Return (X, Y) of the center of cell containing provided text 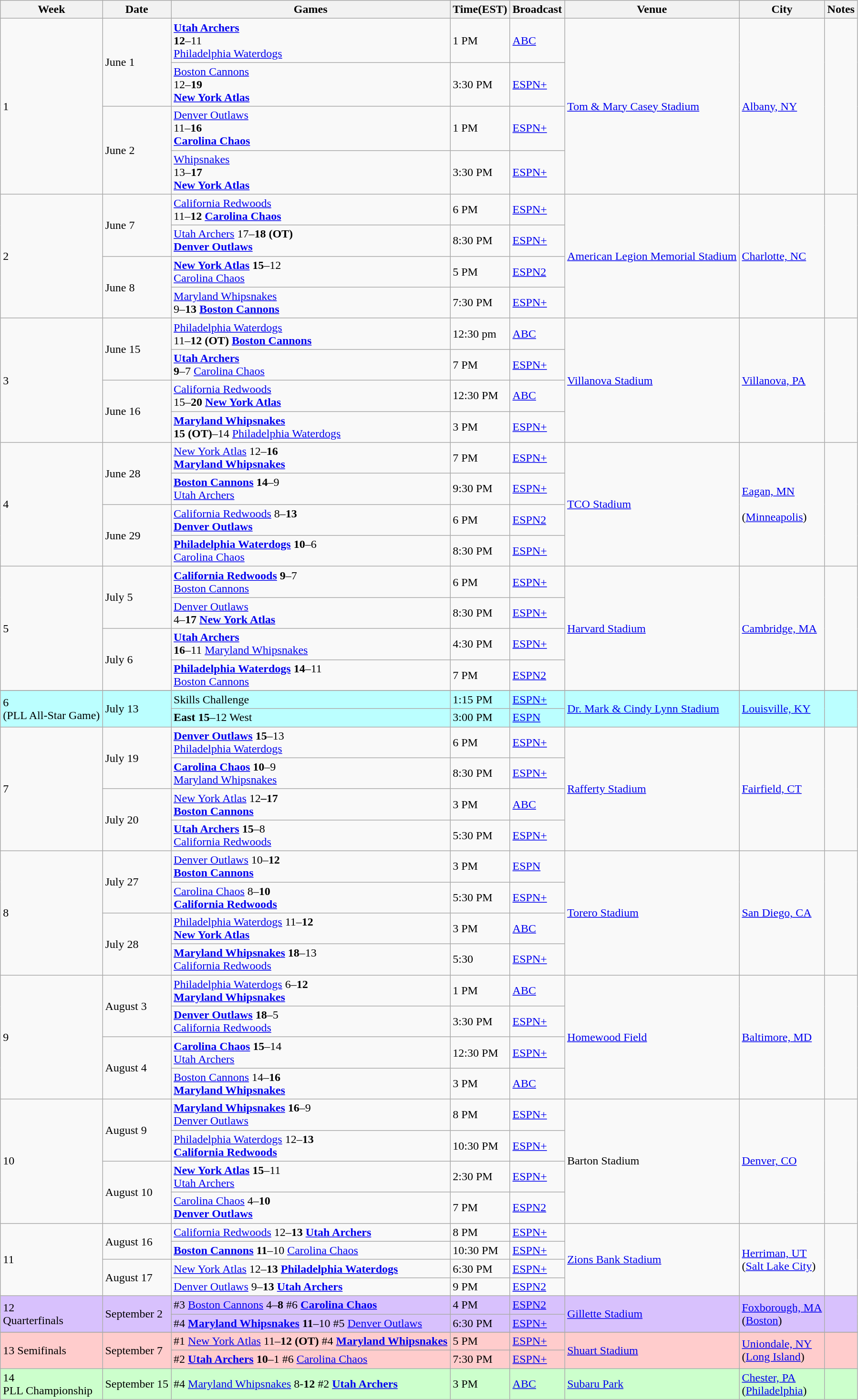
Philadelphia Waterdogs 10–6Carolina Chaos (311, 551)
Carolina Chaos 8–10California Redwoods (311, 897)
Villanova, PA (782, 380)
California Redwoods 9–7Boston Cannons (311, 582)
7 (52, 789)
Denver Outlaws 15–13Philadelphia Waterdogs (311, 742)
East 15–12 West (311, 718)
June 7 (137, 225)
Homewood Field (652, 1037)
Carolina Chaos 15–14Utah Archers (311, 1053)
4:30 PM (480, 644)
Utah Archers12–11Philadelphia Waterdogs (311, 41)
City (782, 10)
Eagan, MN(Minneapolis) (782, 504)
3 (52, 380)
Maryland Whipsnakes 16–9Denver Outlaws (311, 1115)
Denver Outlaws4–17 New York Atlas (311, 613)
4 PM (480, 1305)
Boston Cannons 14–9Utah Archers (311, 489)
8 (52, 913)
American Legion Memorial Stadium (652, 256)
Denver Outlaws 9–13 Utah Archers (311, 1287)
Foxborough, MA(Boston) (782, 1314)
Maryland Whipsnakes15 (OT)–14 Philadelphia Waterdogs (311, 426)
Boston Cannons 14–16Maryland Whipsnakes (311, 1083)
13 Semifinals (52, 1350)
Denver Outlaws11–16Carolina Chaos (311, 128)
Herriman, UT (Salt Lake City) (782, 1259)
9:30 PM (480, 489)
July 28 (137, 944)
Broadcast (537, 10)
California Redwoods 8–13Denver Outlaws (311, 520)
9 (52, 1037)
August 10 (137, 1192)
Week (52, 10)
San Diego, CA (782, 913)
July 5 (137, 597)
3:00 PM (480, 718)
#2 Utah Archers 10–1 #6 Carolina Chaos (311, 1359)
12:30 pm (480, 334)
Boston Cannons12–19New York Atlas (311, 84)
10 (52, 1161)
Fairfield, CT (782, 789)
California Redwoods 12–13 Utah Archers (311, 1232)
New York Atlas 15–11Utah Archers (311, 1177)
Chester, PA (Philadelphia) (782, 1384)
Philadelphia Waterdogs 11–12New York Atlas (311, 929)
California Redwoods11–12 Carolina Chaos (311, 210)
August 9 (137, 1130)
Philadelphia Waterdogs 6–12Maryland Whipsnakes (311, 991)
#3 Boston Cannons 4–8 #6 Carolina Chaos (311, 1305)
August 3 (137, 1006)
Harvard Stadium (652, 628)
July 13 (137, 709)
New York Atlas 12–16Maryland Whipsnakes (311, 458)
Louisville, KY (782, 709)
July 20 (137, 820)
Boston Cannons 11–10 Carolina Chaos (311, 1250)
New York Atlas 12–17Boston Cannons (311, 804)
Carolina Chaos 4–10Denver Outlaws (311, 1207)
Denver, CO (782, 1161)
Notes (841, 10)
2 (52, 256)
2:30 PM (480, 1177)
Venue (652, 10)
4 (52, 504)
June 29 (137, 535)
September 15 (137, 1384)
Baltimore, MD (782, 1037)
5:30 (480, 959)
12Quarterfinals (52, 1314)
#1 New York Atlas 11–12 (OT) #4 Maryland Whipsnakes (311, 1341)
14PLL Championship (52, 1384)
1:15 PM (480, 700)
California Redwoods15–20 New York Atlas (311, 396)
TCO Stadium (652, 504)
June 1 (137, 62)
Skills Challenge (311, 700)
September 2 (137, 1314)
Uniondale, NY(Long Island) (782, 1350)
August 17 (137, 1277)
New York Atlas 15–12Carolina Chaos (311, 272)
Charlotte, NC (782, 256)
9 PM (480, 1287)
#4 Maryland Whipsnakes 11–10 #5 Denver Outlaws (311, 1323)
6(PLL All-Star Game) (52, 709)
July 6 (137, 659)
Maryland Whipsnakes 18–13California Redwoods (311, 959)
Rafferty Stadium (652, 789)
July 27 (137, 882)
Barton Stadium (652, 1161)
Utah Archers 17–18 (OT)Denver Outlaws (311, 240)
Utah Archers16–11 Maryland Whipsnakes (311, 644)
11 (52, 1259)
Philadelphia Waterdogs 14–11Boston Cannons (311, 675)
September 7 (137, 1350)
Cambridge, MA (782, 628)
Gillette Stadium (652, 1314)
Whipsnakes13–17New York Atlas (311, 172)
5 (52, 628)
August 16 (137, 1241)
Philadelphia Waterdogs11–12 (OT) Boston Cannons (311, 334)
Torero Stadium (652, 913)
New York Atlas 12–13 Philadelphia Waterdogs (311, 1268)
Carolina Chaos 10–9Maryland Whipsnakes (311, 773)
June 8 (137, 287)
Subaru Park (652, 1384)
Denver Outlaws 10–12Boston Cannons (311, 866)
June 16 (137, 411)
Philadelphia Waterdogs 12–13California Redwoods (311, 1145)
Date (137, 10)
July 19 (137, 758)
Tom & Mary Casey Stadium (652, 106)
June 2 (137, 150)
June 15 (137, 349)
1 (52, 106)
Time(EST) (480, 10)
Games (311, 10)
Denver Outlaws 18–5California Redwoods (311, 1021)
Villanova Stadium (652, 380)
#4 Maryland Whipsnakes 8-12 #2 Utah Archers (311, 1384)
June 28 (137, 474)
Maryland Whipsnakes9–13 Boston Cannons (311, 302)
Utah Archers 15–8California Redwoods (311, 835)
August 4 (137, 1068)
Utah Archers9–7 Carolina Chaos (311, 364)
Albany, NY (782, 106)
Zions Bank Stadium (652, 1259)
Shuart Stadium (652, 1350)
Dr. Mark & Cindy Lynn Stadium (652, 709)
